Scan for the cell matching the given text and deliver its [X, Y] coordinate at center. 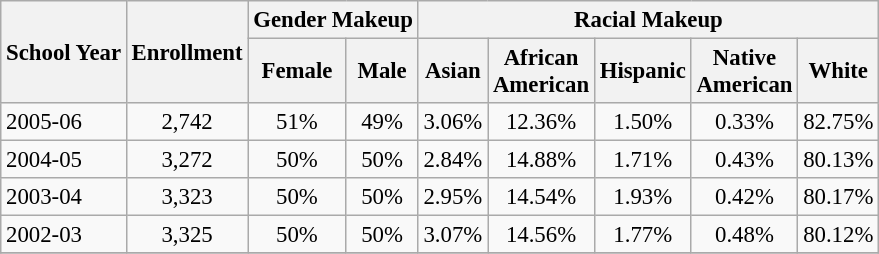
1.71% [642, 160]
0.48% [744, 235]
2.95% [452, 197]
School Year [64, 52]
1.93% [642, 197]
3,323 [187, 197]
Racial Makeup [648, 20]
3,325 [187, 235]
African American [542, 72]
3.07% [452, 235]
51% [297, 122]
2003-04 [64, 197]
Male [382, 72]
80.17% [838, 197]
0.33% [744, 122]
2.84% [452, 160]
White [838, 72]
Native American [744, 72]
Asian [452, 72]
Hispanic [642, 72]
2,742 [187, 122]
2002-03 [64, 235]
49% [382, 122]
Gender Makeup [333, 20]
1.50% [642, 122]
Enrollment [187, 52]
3.06% [452, 122]
14.54% [542, 197]
14.88% [542, 160]
80.12% [838, 235]
14.56% [542, 235]
Female [297, 72]
3,272 [187, 160]
2005-06 [64, 122]
0.43% [744, 160]
2004-05 [64, 160]
80.13% [838, 160]
0.42% [744, 197]
1.77% [642, 235]
12.36% [542, 122]
82.75% [838, 122]
